Locate the cell with the specified text and output its [x, y] center coordinate. 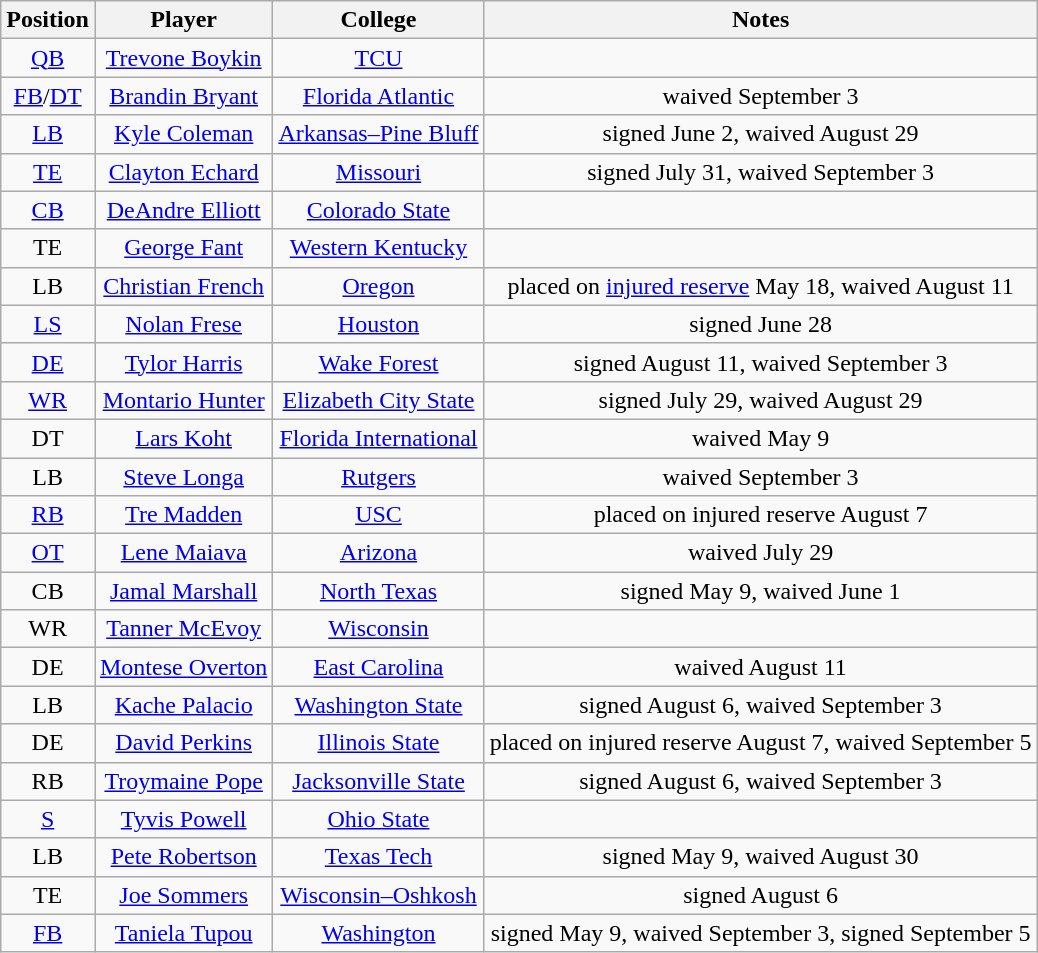
Christian French [183, 286]
Steve Longa [183, 477]
Wisconsin [378, 629]
USC [378, 515]
Illinois State [378, 743]
Lene Maiava [183, 553]
Lars Koht [183, 438]
signed August 11, waived September 3 [760, 362]
Florida Atlantic [378, 96]
Washington [378, 933]
waived May 9 [760, 438]
signed June 2, waived August 29 [760, 134]
Ohio State [378, 819]
Elizabeth City State [378, 400]
DT [48, 438]
Kyle Coleman [183, 134]
Houston [378, 324]
Joe Sommers [183, 895]
OT [48, 553]
Brandin Bryant [183, 96]
Kache Palacio [183, 705]
signed August 6 [760, 895]
signed May 9, waived June 1 [760, 591]
Arkansas–Pine Bluff [378, 134]
LS [48, 324]
Notes [760, 20]
FB [48, 933]
Tylor Harris [183, 362]
placed on injured reserve May 18, waived August 11 [760, 286]
Tre Madden [183, 515]
Western Kentucky [378, 248]
signed May 9, waived September 3, signed September 5 [760, 933]
placed on injured reserve August 7, waived September 5 [760, 743]
East Carolina [378, 667]
Montario Hunter [183, 400]
Trevone Boykin [183, 58]
signed June 28 [760, 324]
signed July 31, waived September 3 [760, 172]
S [48, 819]
Jamal Marshall [183, 591]
QB [48, 58]
Tanner McEvoy [183, 629]
Jacksonville State [378, 781]
Rutgers [378, 477]
Nolan Frese [183, 324]
Wake Forest [378, 362]
Colorado State [378, 210]
Troymaine Pope [183, 781]
Washington State [378, 705]
signed July 29, waived August 29 [760, 400]
Tyvis Powell [183, 819]
waived July 29 [760, 553]
Pete Robertson [183, 857]
Wisconsin–Oshkosh [378, 895]
Missouri [378, 172]
George Fant [183, 248]
Clayton Echard [183, 172]
North Texas [378, 591]
TCU [378, 58]
Position [48, 20]
Florida International [378, 438]
waived August 11 [760, 667]
Montese Overton [183, 667]
DeAndre Elliott [183, 210]
Texas Tech [378, 857]
Arizona [378, 553]
Oregon [378, 286]
Player [183, 20]
placed on injured reserve August 7 [760, 515]
FB/DT [48, 96]
College [378, 20]
Taniela Tupou [183, 933]
signed May 9, waived August 30 [760, 857]
David Perkins [183, 743]
